Search for the cell housing the specified text and yield its [x, y] center coordinate. 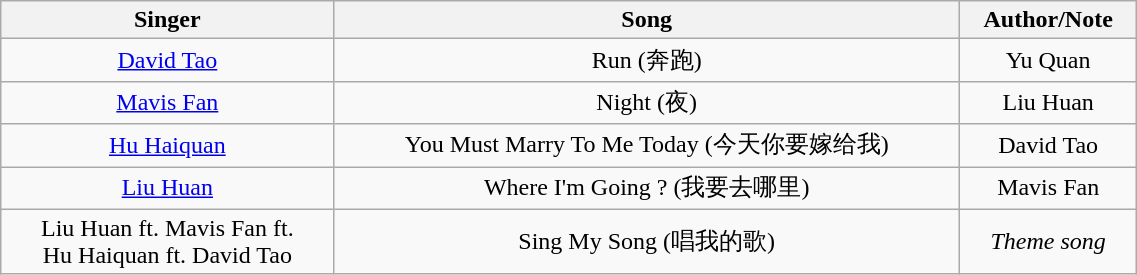
Night (夜) [647, 102]
Author/Note [1048, 20]
Singer [168, 20]
You Must Marry To Me Today (今天你要嫁给我) [647, 146]
Run (奔跑) [647, 60]
Yu Quan [1048, 60]
Theme song [1048, 242]
Liu Huan ft. Mavis Fan ft.Hu Haiquan ft. David Tao [168, 242]
Song [647, 20]
Where I'm Going ? (我要去哪里) [647, 188]
Sing My Song (唱我的歌) [647, 242]
Hu Haiquan [168, 146]
